Extract the (x, y) coordinate from the center of the cell holding the provided text.  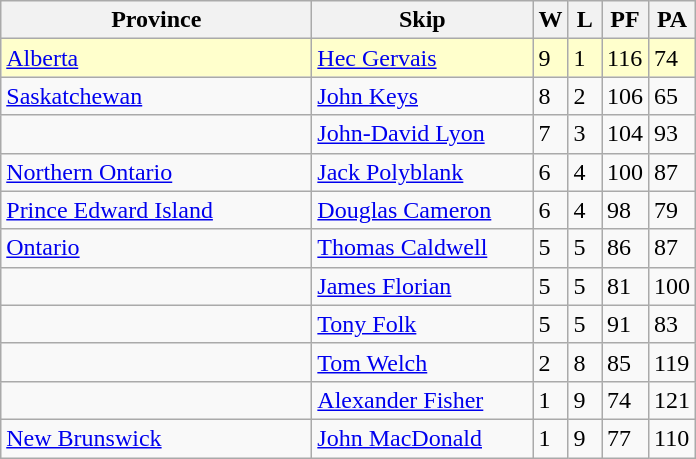
Jack Polyblank (422, 172)
Prince Edward Island (156, 210)
Northern Ontario (156, 172)
Tom Welch (422, 362)
New Brunswick (156, 438)
James Florian (422, 286)
93 (672, 134)
77 (626, 438)
65 (672, 96)
PA (672, 20)
110 (672, 438)
3 (585, 134)
John Keys (422, 96)
Hec Gervais (422, 58)
Thomas Caldwell (422, 248)
Alberta (156, 58)
85 (626, 362)
L (585, 20)
PF (626, 20)
83 (672, 324)
81 (626, 286)
86 (626, 248)
Alexander Fisher (422, 400)
John MacDonald (422, 438)
116 (626, 58)
Douglas Cameron (422, 210)
121 (672, 400)
104 (626, 134)
W (550, 20)
Skip (422, 20)
John-David Lyon (422, 134)
79 (672, 210)
91 (626, 324)
Ontario (156, 248)
119 (672, 362)
Saskatchewan (156, 96)
106 (626, 96)
7 (550, 134)
Tony Folk (422, 324)
98 (626, 210)
Province (156, 20)
